Output the [x, y] coordinate of the center of the cell containing the given text.  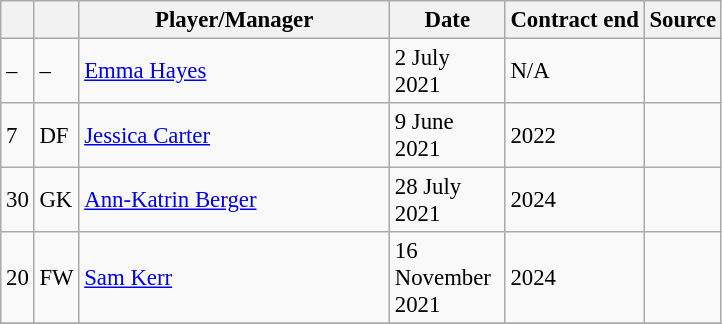
30 [18, 200]
16 November 2021 [447, 278]
FW [56, 278]
Player/Manager [234, 20]
2 July 2021 [447, 72]
9 June 2021 [447, 136]
Contract end [574, 20]
N/A [574, 72]
Sam Kerr [234, 278]
7 [18, 136]
Emma Hayes [234, 72]
2022 [574, 136]
Date [447, 20]
Jessica Carter [234, 136]
GK [56, 200]
DF [56, 136]
Source [682, 20]
20 [18, 278]
28 July 2021 [447, 200]
Ann-Katrin Berger [234, 200]
